Pinpoint the cell where the given text exists, returning its [X, Y] midpoint coordinate. 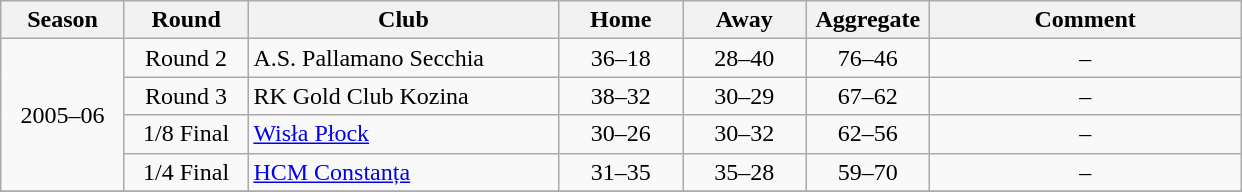
30–26 [621, 134]
Aggregate [868, 20]
67–62 [868, 96]
30–29 [744, 96]
76–46 [868, 58]
Round 3 [186, 96]
Comment [1086, 20]
36–18 [621, 58]
Season [63, 20]
28–40 [744, 58]
2005–06 [63, 115]
1/8 Final [186, 134]
31–35 [621, 172]
Wisła Płock [404, 134]
59–70 [868, 172]
Round [186, 20]
A.S. Pallamano Secchia [404, 58]
30–32 [744, 134]
1/4 Final [186, 172]
Home [621, 20]
Away [744, 20]
62–56 [868, 134]
Round 2 [186, 58]
35–28 [744, 172]
RK Gold Club Kozina [404, 96]
38–32 [621, 96]
HCM Constanța [404, 172]
Club [404, 20]
